From the cell containing the given text, extract its center point as [x, y] coordinate. 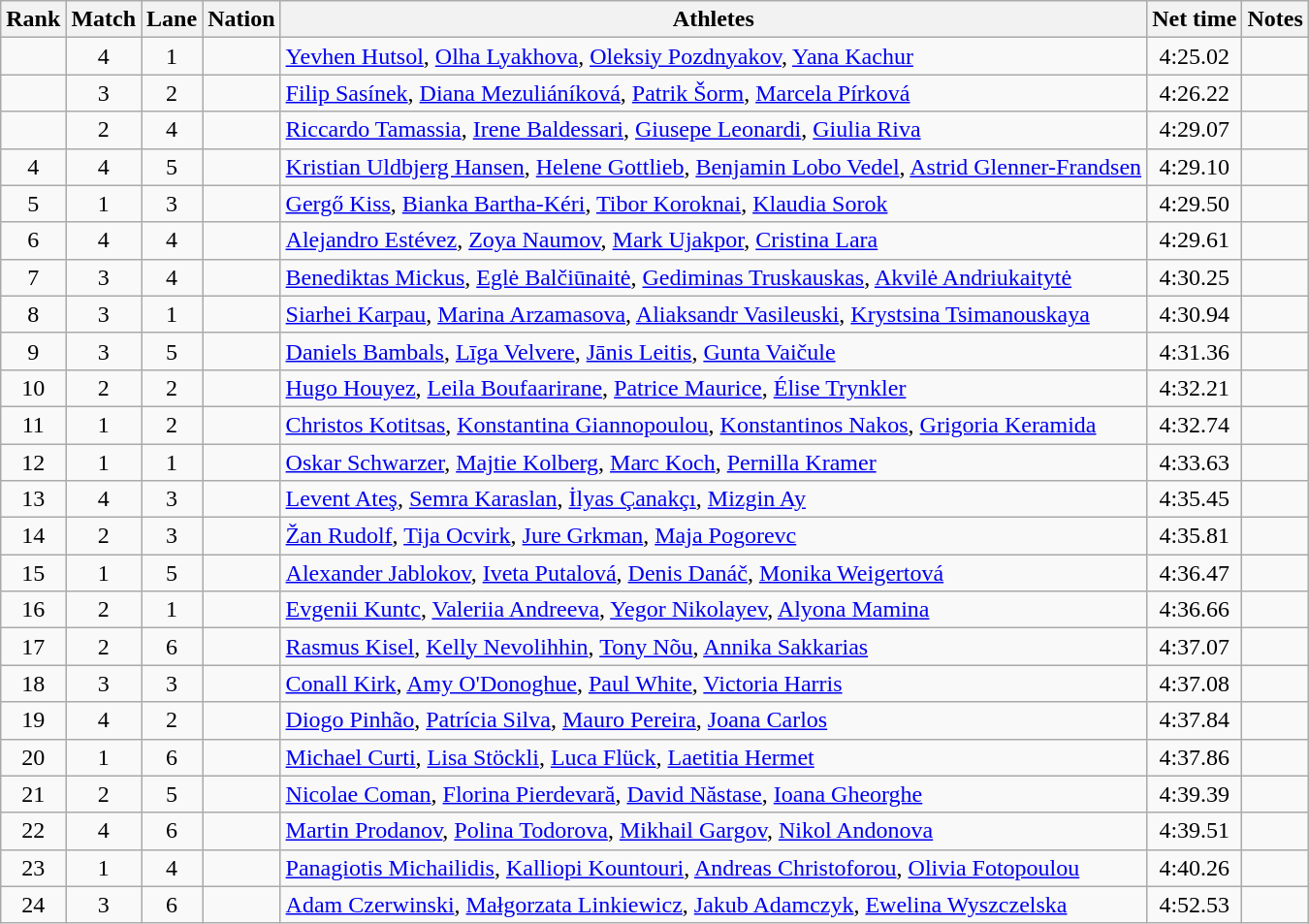
4:35.45 [1195, 499]
Notes [1275, 19]
4:40.26 [1195, 868]
Diogo Pinhão, Patrícia Silva, Mauro Pereira, Joana Carlos [714, 720]
Oskar Schwarzer, Majtie Kolberg, Marc Koch, Pernilla Kramer [714, 462]
Alejandro Estévez, Zoya Naumov, Mark Ujakpor, Cristina Lara [714, 240]
8 [33, 314]
21 [33, 794]
Riccardo Tamassia, Irene Baldessari, Giusepe Leonardi, Giulia Riva [714, 130]
4:25.02 [1195, 56]
4:36.66 [1195, 610]
4:29.07 [1195, 130]
4:52.53 [1195, 905]
4:39.39 [1195, 794]
Hugo Houyez, Leila Boufaarirane, Patrice Maurice, Élise Trynkler [714, 388]
13 [33, 499]
20 [33, 757]
19 [33, 720]
Žan Rudolf, Tija Ocvirk, Jure Grkman, Maja Pogorevc [714, 536]
4:36.47 [1195, 573]
4:37.86 [1195, 757]
7 [33, 277]
4:29.10 [1195, 167]
Benediktas Mickus, Eglė Balčiūnaitė, Gediminas Truskauskas, Akvilė Andriukaitytė [714, 277]
4:30.25 [1195, 277]
Match [104, 19]
Rasmus Kisel, Kelly Nevolihhin, Tony Nõu, Annika Sakkarias [714, 647]
Christos Kotitsas, Konstantina Giannopoulou, Konstantinos Nakos, Grigoria Keramida [714, 425]
Nicolae Coman, Florina Pierdevară, David Năstase, Ioana Gheorghe [714, 794]
11 [33, 425]
Siarhei Karpau, Marina Arzamasova, Aliaksandr Vasileuski, Krystsina Tsimanouskaya [714, 314]
4:31.36 [1195, 351]
Yevhen Hutsol, Olha Lyakhova, Oleksiy Pozdnyakov, Yana Kachur [714, 56]
4:37.84 [1195, 720]
Rank [33, 19]
4:29.50 [1195, 204]
Nation [241, 19]
4:32.74 [1195, 425]
4:33.63 [1195, 462]
Gergő Kiss, Bianka Bartha-Kéri, Tibor Koroknai, Klaudia Sorok [714, 204]
4:39.51 [1195, 831]
Levent Ateş, Semra Karaslan, İlyas Çanakçı, Mizgin Ay [714, 499]
Net time [1195, 19]
Daniels Bambals, Līga Velvere, Jānis Leitis, Gunta Vaičule [714, 351]
Kristian Uldbjerg Hansen, Helene Gottlieb, Benjamin Lobo Vedel, Astrid Glenner-Frandsen [714, 167]
Alexander Jablokov, Iveta Putalová, Denis Danáč, Monika Weigertová [714, 573]
15 [33, 573]
4:37.07 [1195, 647]
4:26.22 [1195, 93]
14 [33, 536]
4:37.08 [1195, 684]
Conall Kirk, Amy O'Donoghue, Paul White, Victoria Harris [714, 684]
9 [33, 351]
Evgenii Kuntc, Valeriia Andreeva, Yegor Nikolayev, Alyona Mamina [714, 610]
Adam Czerwinski, Małgorzata Linkiewicz, Jakub Adamczyk, Ewelina Wyszczelska [714, 905]
23 [33, 868]
Michael Curti, Lisa Stöckli, Luca Flück, Laetitia Hermet [714, 757]
10 [33, 388]
18 [33, 684]
22 [33, 831]
Martin Prodanov, Polina Todorova, Mikhail Gargov, Nikol Andonova [714, 831]
4:29.61 [1195, 240]
Filip Sasínek, Diana Mezuliáníková, Patrik Šorm, Marcela Pírková [714, 93]
Panagiotis Michailidis, Kalliopi Kountouri, Andreas Christoforou, Olivia Fotopoulou [714, 868]
16 [33, 610]
24 [33, 905]
12 [33, 462]
Lane [173, 19]
Athletes [714, 19]
4:32.21 [1195, 388]
4:35.81 [1195, 536]
4:30.94 [1195, 314]
17 [33, 647]
